From the cell containing the given text, extract its center point as [X, Y] coordinate. 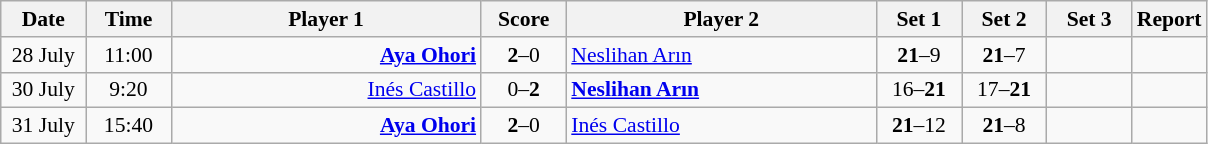
Score [524, 19]
16–21 [918, 90]
30 July [44, 90]
31 July [44, 126]
Player 2 [721, 19]
Set 3 [1090, 19]
21–12 [918, 126]
0–2 [524, 90]
Set 2 [1004, 19]
Report [1170, 19]
9:20 [128, 90]
Date [44, 19]
Player 1 [326, 19]
17–21 [1004, 90]
11:00 [128, 55]
21–8 [1004, 126]
15:40 [128, 126]
Time [128, 19]
21–7 [1004, 55]
Set 1 [918, 19]
28 July [44, 55]
21–9 [918, 55]
